Capture the cell that displays the provided text and extract its (x, y) central coordinate. 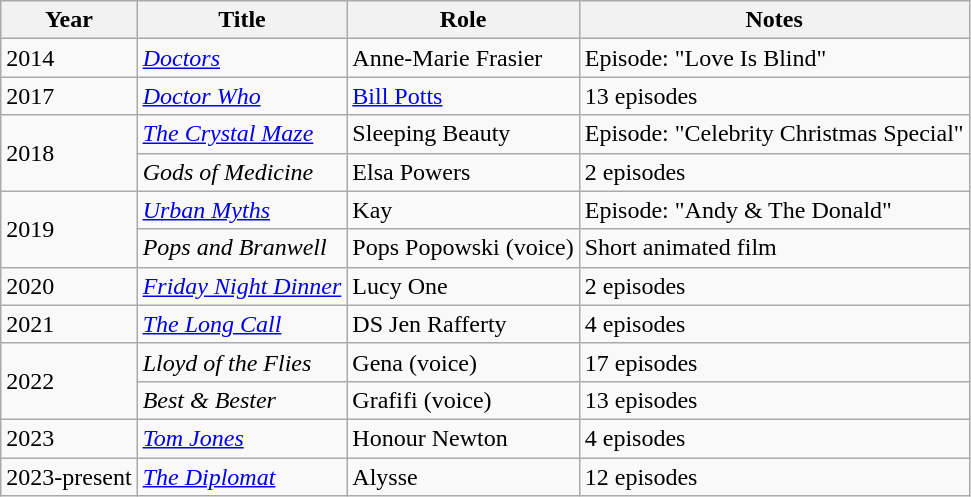
Tom Jones (242, 438)
Elsa Powers (463, 172)
Lucy One (463, 286)
12 episodes (774, 477)
Episode: "Love Is Blind" (774, 58)
The Crystal Maze (242, 134)
Gena (voice) (463, 362)
Alysse (463, 477)
Gods of Medicine (242, 172)
Kay (463, 210)
The Long Call (242, 324)
Title (242, 20)
Grafifi (voice) (463, 400)
2017 (69, 96)
Year (69, 20)
Urban Myths (242, 210)
Short animated film (774, 248)
Pops and Branwell (242, 248)
Honour Newton (463, 438)
2021 (69, 324)
Notes (774, 20)
Episode: "Celebrity Christmas Special" (774, 134)
Bill Potts (463, 96)
2018 (69, 153)
Doctor Who (242, 96)
Best & Bester (242, 400)
17 episodes (774, 362)
Episode: "Andy & The Donald" (774, 210)
2023 (69, 438)
Pops Popowski (voice) (463, 248)
Role (463, 20)
2023-present (69, 477)
Sleeping Beauty (463, 134)
2022 (69, 381)
The Diplomat (242, 477)
2019 (69, 229)
2020 (69, 286)
Doctors (242, 58)
Friday Night Dinner (242, 286)
Anne-Marie Frasier (463, 58)
DS Jen Rafferty (463, 324)
Lloyd of the Flies (242, 362)
2014 (69, 58)
